Locate the cell with the specified text and output its (x, y) center coordinate. 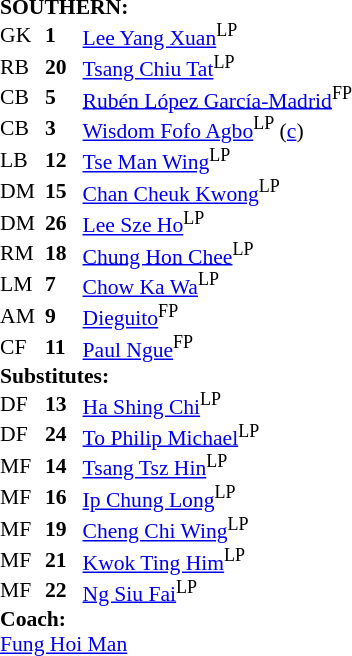
DieguitoFP (218, 316)
Chung Hon CheeLP (218, 254)
Cheng Chi WingLP (218, 528)
Chow Ka WaLP (218, 284)
18 (64, 254)
20 (64, 66)
3 (64, 128)
7 (64, 284)
21 (64, 560)
Ng Siu FaiLP (218, 590)
CF (22, 346)
Substitutes: (176, 376)
22 (64, 590)
GK (22, 36)
Wisdom Fofo AgboLP (c) (218, 128)
Chan Cheuk KwongLP (218, 190)
Kwok Ting HimLP (218, 560)
Tsang Tsz HinLP (218, 466)
1 (64, 36)
Lee Yang XuanLP (218, 36)
5 (64, 98)
Ha Shing ChiLP (218, 404)
12 (64, 160)
14 (64, 466)
19 (64, 528)
Lee Sze HoLP (218, 222)
Paul NgueFP (218, 346)
15 (64, 190)
Coach: (176, 620)
To Philip MichaelLP (218, 434)
Tse Man WingLP (218, 160)
24 (64, 434)
RB (22, 66)
LB (22, 160)
13 (64, 404)
RM (22, 254)
Ip Chung LongLP (218, 498)
9 (64, 316)
11 (64, 346)
16 (64, 498)
LM (22, 284)
26 (64, 222)
Tsang Chiu TatLP (218, 66)
Rubén López García-MadridFP (218, 98)
AM (22, 316)
